From the cell containing the given text, extract its center point as [x, y] coordinate. 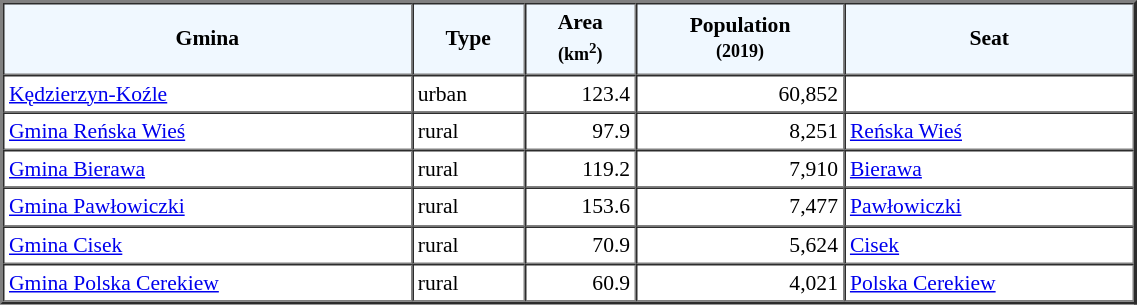
Seat [990, 38]
60.9 [580, 283]
Polska Cerekiew [990, 283]
7,477 [740, 207]
119.2 [580, 169]
97.9 [580, 131]
Gmina Cisek [208, 245]
8,251 [740, 131]
Bierawa [990, 169]
70.9 [580, 245]
Gmina Reńska Wieś [208, 131]
153.6 [580, 207]
5,624 [740, 245]
Cisek [990, 245]
Gmina Pawłowiczki [208, 207]
Type [468, 38]
Pawłowiczki [990, 207]
123.4 [580, 93]
urban [468, 93]
Reńska Wieś [990, 131]
Gmina Polska Cerekiew [208, 283]
7,910 [740, 169]
Population(2019) [740, 38]
Gmina Bierawa [208, 169]
60,852 [740, 93]
Kędzierzyn-Koźle [208, 93]
Gmina [208, 38]
4,021 [740, 283]
Area(km2) [580, 38]
